Scan for the cell matching the given text and deliver its (X, Y) coordinate at center. 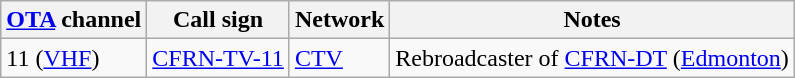
Rebroadcaster of CFRN-DT (Edmonton) (592, 58)
OTA channel (74, 20)
Network (339, 20)
Notes (592, 20)
11 (VHF) (74, 58)
CTV (339, 58)
Call sign (218, 20)
CFRN-TV-11 (218, 58)
